From the cell containing the given text, extract its center point as [X, Y] coordinate. 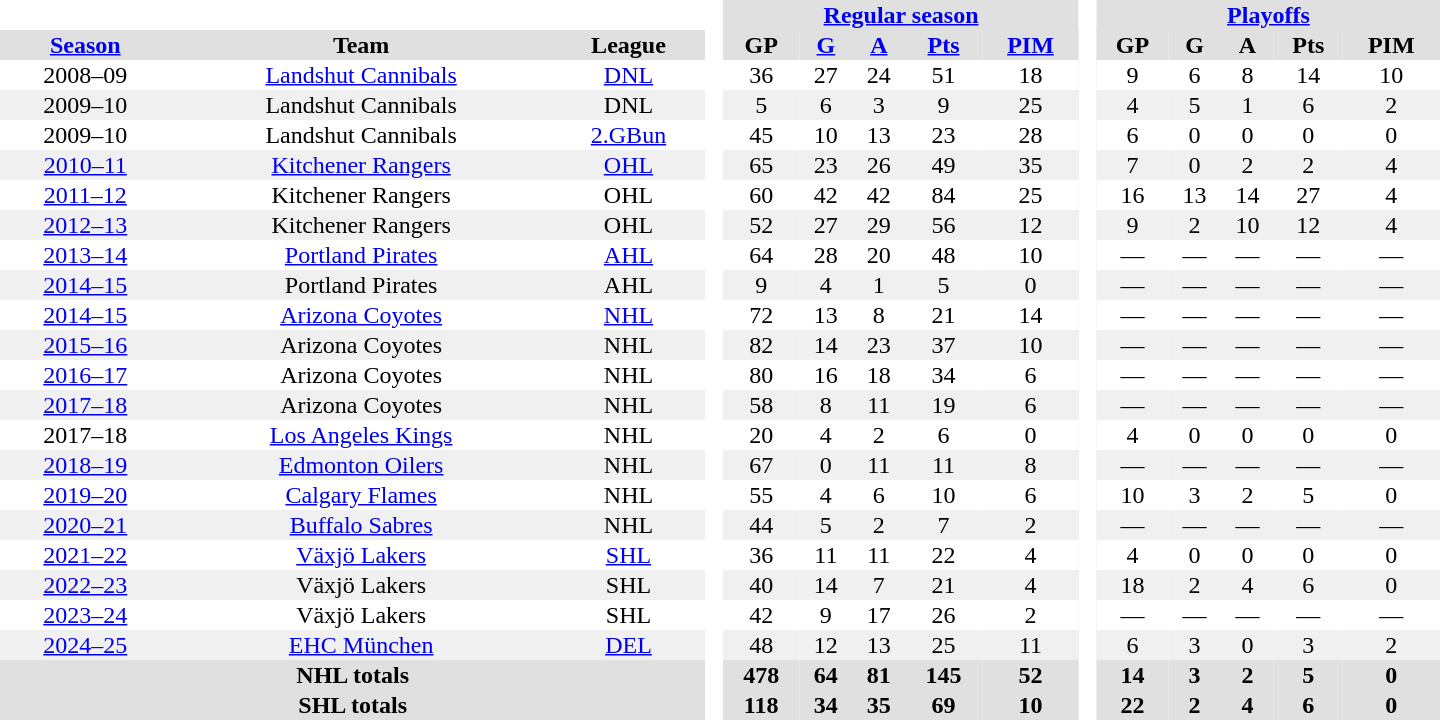
Playoffs [1268, 15]
2021–22 [86, 555]
2.GBun [629, 135]
2016–17 [86, 375]
58 [761, 405]
2020–21 [86, 525]
37 [943, 345]
69 [943, 705]
DEL [629, 645]
Los Angeles Kings [362, 435]
80 [761, 375]
Regular season [901, 15]
60 [761, 195]
67 [761, 465]
2011–12 [86, 195]
2022–23 [86, 585]
118 [761, 705]
Edmonton Oilers [362, 465]
Season [86, 45]
56 [943, 225]
SHL totals [352, 705]
Team [362, 45]
478 [761, 675]
24 [878, 75]
League [629, 45]
51 [943, 75]
45 [761, 135]
49 [943, 165]
84 [943, 195]
40 [761, 585]
44 [761, 525]
17 [878, 615]
2015–16 [86, 345]
2013–14 [86, 255]
19 [943, 405]
145 [943, 675]
2019–20 [86, 495]
Buffalo Sabres [362, 525]
81 [878, 675]
2024–25 [86, 645]
EHC München [362, 645]
2018–19 [86, 465]
2012–13 [86, 225]
2023–24 [86, 615]
55 [761, 495]
Calgary Flames [362, 495]
2008–09 [86, 75]
72 [761, 315]
NHL totals [352, 675]
29 [878, 225]
65 [761, 165]
2010–11 [86, 165]
82 [761, 345]
